Scan for the cell matching the given text and deliver its [X, Y] coordinate at center. 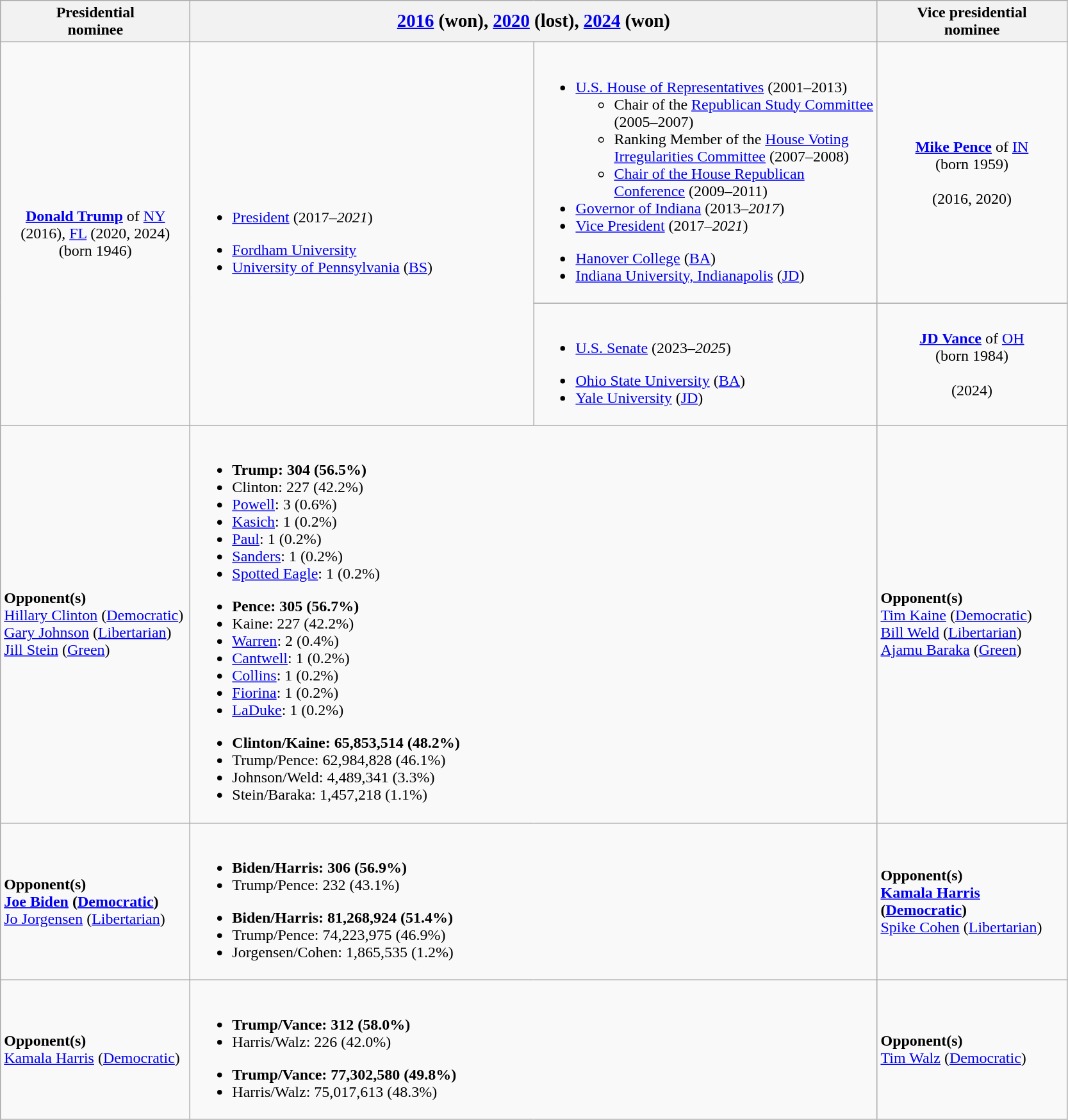
Opponent(s)Kamala Harris (Democratic)Spike Cohen (Libertarian) [972, 901]
President (2017–2021)Fordham UniversityUniversity of Pennsylvania (BS) [362, 234]
Opponent(s)Hillary Clinton (Democratic)Gary Johnson (Libertarian)Jill Stein (Green) [95, 624]
Opponent(s)Joe Biden (Democratic)Jo Jorgensen (Libertarian) [95, 901]
Presidentialnominee [95, 22]
JD Vance of OH(born 1984)(2024) [972, 364]
Biden/Harris: 306 (56.9%)Trump/Pence: 232 (43.1%)Biden/Harris: 81,268,924 (51.4%)Trump/Pence: 74,223,975 (46.9%)Jorgensen/Cohen: 1,865,535 (1.2%) [534, 901]
U.S. Senate (2023–2025)Ohio State University (BA)Yale University (JD) [705, 364]
Opponent(s)Tim Walz (Democratic) [972, 1050]
2016 (won), 2020 (lost), 2024 (won) [534, 22]
Donald Trump of NY (2016), FL (2020, 2024)(born 1946) [95, 234]
Trump/Vance: 312 (58.0%)Harris/Walz: 226 (42.0%)Trump/Vance: 77,302,580 (49.8%)Harris/Walz: 75,017,613 (48.3%) [534, 1050]
Opponent(s)Kamala Harris (Democratic) [95, 1050]
Mike Pence of IN(born 1959)(2016, 2020) [972, 173]
Opponent(s)Tim Kaine (Democratic)Bill Weld (Libertarian)Ajamu Baraka (Green) [972, 624]
Vice presidentialnominee [972, 22]
